Find where the given text appears and provide that cell's center as (x, y) coordinate. 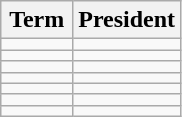
President (127, 20)
Term (37, 20)
